Capture the cell that displays the provided text and extract its [X, Y] central coordinate. 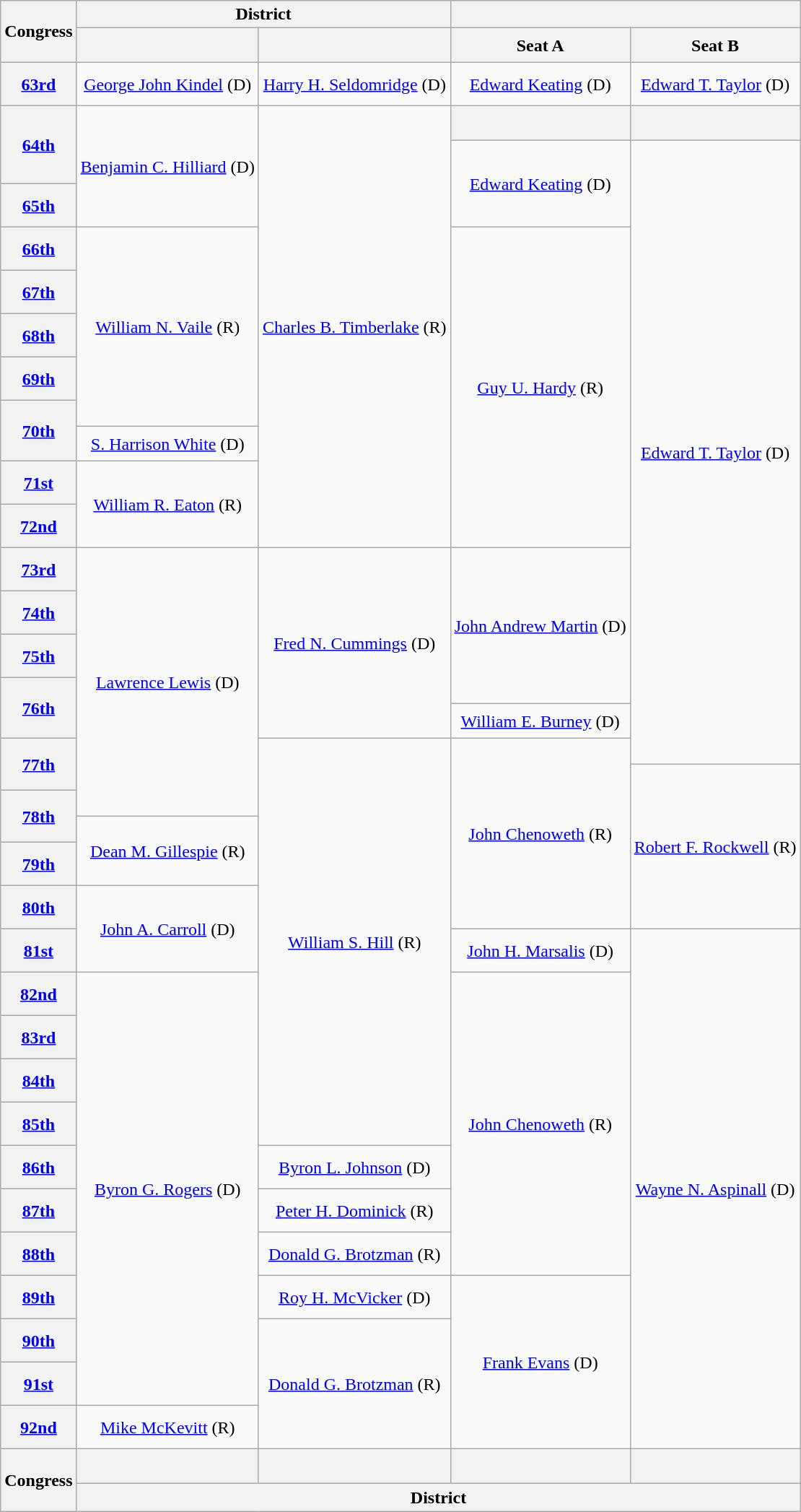
80th [39, 908]
Roy H. McVicker (D) [354, 1298]
65th [39, 206]
92nd [39, 1428]
Byron L. Johnson (D) [354, 1168]
87th [39, 1211]
86th [39, 1168]
69th [39, 379]
Robert F. Rockwell (R) [715, 847]
Seat B [715, 45]
William R. Eaton (R) [167, 505]
84th [39, 1081]
74th [39, 613]
70th [39, 431]
72nd [39, 526]
76th [39, 708]
73rd [39, 570]
90th [39, 1341]
George John Kindel (D) [167, 84]
Guy U. Hardy (R) [540, 388]
81st [39, 951]
S. Harrison White (D) [167, 444]
Harry H. Seldomridge (D) [354, 84]
85th [39, 1124]
William N. Vaile (R) [167, 327]
75th [39, 656]
Peter H. Dominick (R) [354, 1211]
William E. Burney (D) [540, 721]
William S. Hill (R) [354, 942]
77th [39, 765]
67th [39, 292]
Wayne N. Aspinall (D) [715, 1189]
78th [39, 817]
64th [39, 145]
John A. Carroll (D) [167, 929]
63rd [39, 84]
Seat A [540, 45]
91st [39, 1384]
Charles B. Timberlake (R) [354, 327]
82nd [39, 994]
Benjamin C. Hilliard (D) [167, 167]
89th [39, 1298]
Mike McKevitt (R) [167, 1428]
88th [39, 1254]
Fred N. Cummings (D) [354, 643]
68th [39, 336]
Dean M. Gillespie (R) [167, 851]
Byron G. Rogers (D) [167, 1189]
71st [39, 483]
Lawrence Lewis (D) [167, 682]
John Andrew Martin (D) [540, 626]
John H. Marsalis (D) [540, 951]
83rd [39, 1038]
66th [39, 249]
79th [39, 864]
Frank Evans (D) [540, 1363]
